Identify which cell holds the provided text, then report its [X, Y] central coordinate. 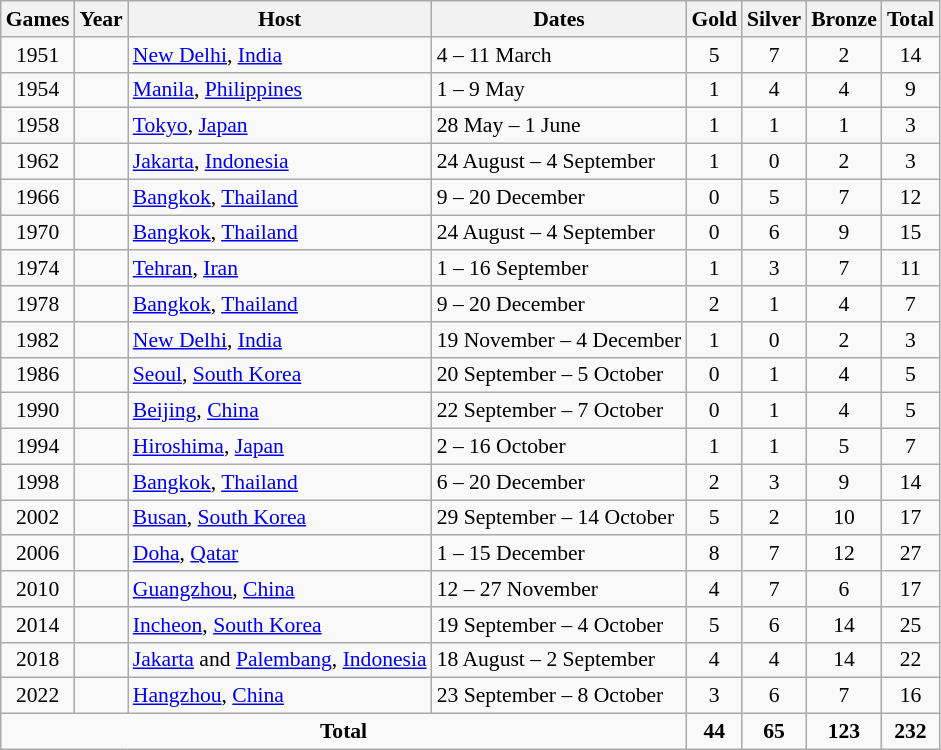
65 [774, 732]
Bronze [844, 19]
19 September – 4 October [560, 625]
Beijing, China [280, 411]
Hangzhou, China [280, 696]
Gold [714, 19]
2002 [38, 518]
27 [910, 554]
11 [910, 269]
Silver [774, 19]
Busan, South Korea [280, 518]
6 – 20 December [560, 482]
8 [714, 554]
10 [844, 518]
22 [910, 660]
Tokyo, Japan [280, 126]
18 August – 2 September [560, 660]
1966 [38, 197]
Jakarta and Palembang, Indonesia [280, 660]
Jakarta, Indonesia [280, 162]
1978 [38, 304]
1990 [38, 411]
1998 [38, 482]
20 September – 5 October [560, 375]
Hiroshima, Japan [280, 447]
28 May – 1 June [560, 126]
2014 [38, 625]
Doha, Qatar [280, 554]
19 November – 4 December [560, 340]
2022 [38, 696]
4 – 11 March [560, 55]
Games [38, 19]
29 September – 14 October [560, 518]
2010 [38, 589]
Guangzhou, China [280, 589]
15 [910, 233]
1 – 15 December [560, 554]
Manila, Philippines [280, 90]
1 – 16 September [560, 269]
2018 [38, 660]
Seoul, South Korea [280, 375]
Incheon, South Korea [280, 625]
23 September – 8 October [560, 696]
25 [910, 625]
1974 [38, 269]
44 [714, 732]
2006 [38, 554]
Tehran, Iran [280, 269]
232 [910, 732]
1958 [38, 126]
12 – 27 November [560, 589]
1954 [38, 90]
Host [280, 19]
1994 [38, 447]
Year [100, 19]
1982 [38, 340]
123 [844, 732]
Dates [560, 19]
1986 [38, 375]
1951 [38, 55]
1 – 9 May [560, 90]
16 [910, 696]
2 – 16 October [560, 447]
22 September – 7 October [560, 411]
1962 [38, 162]
1970 [38, 233]
